Capture the cell that displays the provided text and extract its (X, Y) central coordinate. 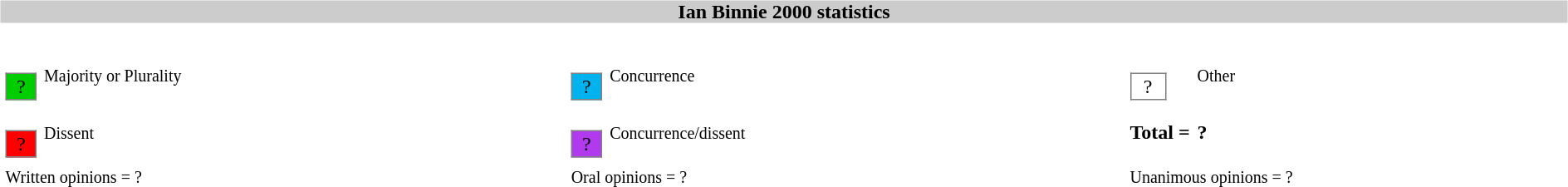
Dissent (304, 132)
Majority or Plurality (304, 76)
Concurrence (865, 76)
Other (1380, 76)
Total = (1159, 132)
Ian Binnie 2000 statistics (784, 12)
Concurrence/dissent (865, 132)
